Scan for the cell matching the given text and deliver its (X, Y) coordinate at center. 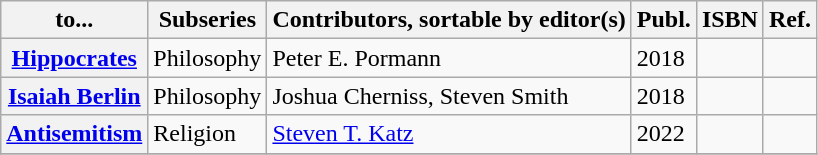
Isaiah Berlin (74, 96)
Contributors, sortable by editor(s) (449, 20)
Peter E. Pormann (449, 58)
2022 (664, 134)
Subseries (208, 20)
ISBN (730, 20)
Ref. (790, 20)
Antisemitism (74, 134)
Religion (208, 134)
Steven T. Katz (449, 134)
Joshua Cherniss, Steven Smith (449, 96)
to... (74, 20)
Hippocrates (74, 58)
Publ. (664, 20)
